Capture the cell that displays the provided text and extract its [x, y] central coordinate. 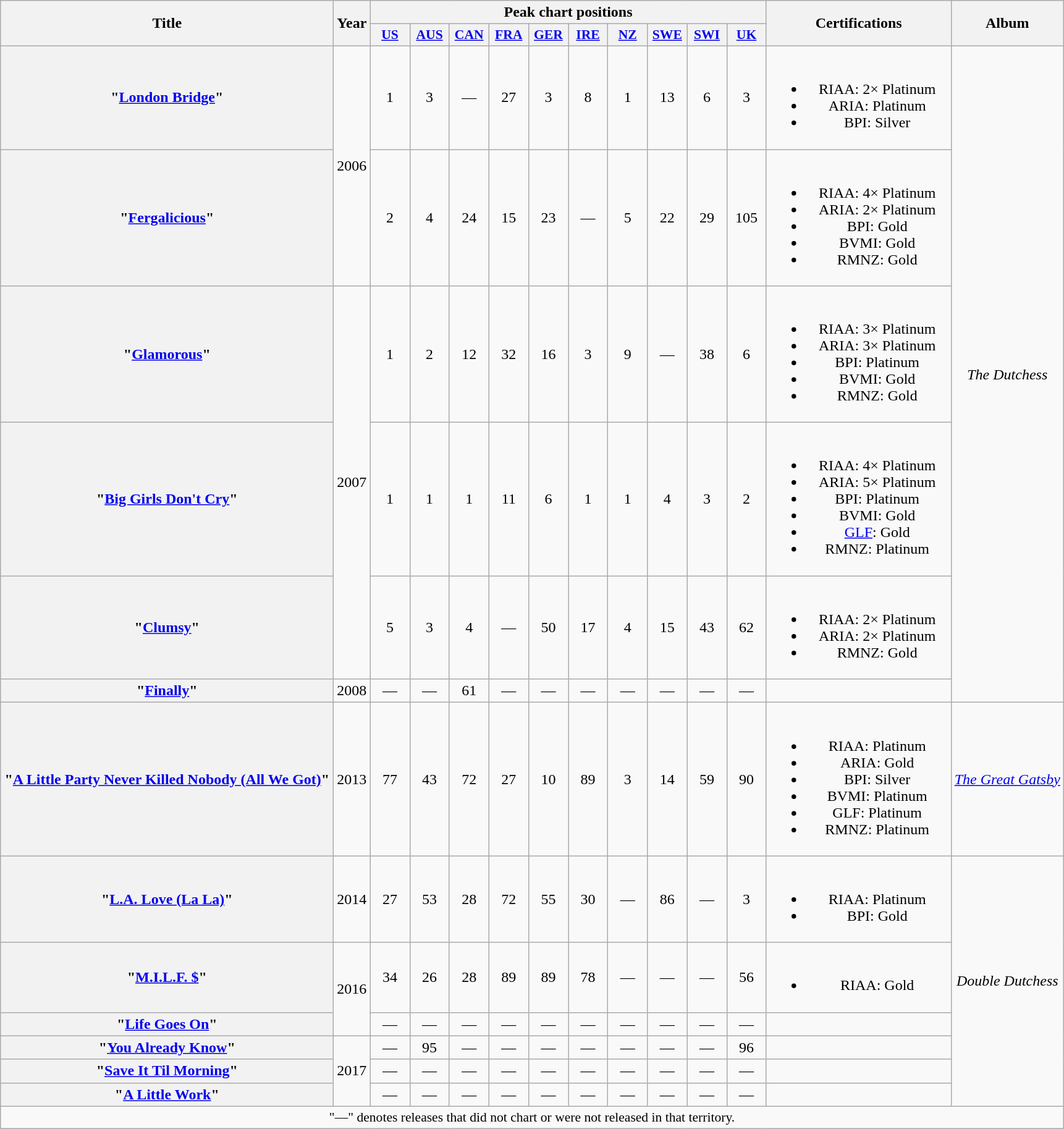
14 [667, 779]
22 [667, 218]
12 [469, 355]
RIAA: PlatinumBPI: Gold [859, 899]
30 [588, 899]
24 [469, 218]
2017 [352, 1071]
11 [509, 499]
38 [707, 355]
56 [746, 978]
"London Bridge" [167, 98]
55 [548, 899]
90 [746, 779]
RIAA: 4× PlatinumARIA: 2× PlatinumBPI: GoldBVMI: GoldRMNZ: Gold [859, 218]
Title [167, 23]
"You Already Know" [167, 1047]
29 [707, 218]
16 [548, 355]
9 [628, 355]
2014 [352, 899]
8 [588, 98]
50 [548, 628]
"Finally" [167, 691]
78 [588, 978]
"A Little Party Never Killed Nobody (All We Got)" [167, 779]
96 [746, 1047]
"Big Girls Don't Cry" [167, 499]
"Save It Til Morning" [167, 1071]
2006 [352, 166]
59 [707, 779]
53 [429, 899]
FRA [509, 35]
AUS [429, 35]
2016 [352, 989]
Album [1007, 23]
RIAA: Gold [859, 978]
Peak chart positions [568, 12]
105 [746, 218]
RIAA: PlatinumARIA: GoldBPI: SilverBVMI: PlatinumGLF: PlatinumRMNZ: Platinum [859, 779]
26 [429, 978]
Certifications [859, 23]
CAN [469, 35]
"Glamorous" [167, 355]
"A Little Work" [167, 1094]
17 [588, 628]
"M.I.L.F. $" [167, 978]
SWI [707, 35]
Year [352, 23]
SWE [667, 35]
62 [746, 628]
RIAA: 4× PlatinumARIA: 5× PlatinumBPI: PlatinumBVMI: GoldGLF: GoldRMNZ: Platinum [859, 499]
"Clumsy" [167, 628]
The Great Gatsby [1007, 779]
86 [667, 899]
"Life Goes On" [167, 1024]
"Fergalicious" [167, 218]
RIAA: 2× PlatinumARIA: 2× PlatinumRMNZ: Gold [859, 628]
95 [429, 1047]
23 [548, 218]
2007 [352, 483]
The Dutchess [1007, 374]
IRE [588, 35]
61 [469, 691]
77 [390, 779]
NZ [628, 35]
UK [746, 35]
13 [667, 98]
"L.A. Love (La La)" [167, 899]
GER [548, 35]
"—" denotes releases that did not chart or were not released in that territory. [533, 1117]
2008 [352, 691]
10 [548, 779]
Double Dutchess [1007, 981]
US [390, 35]
2013 [352, 779]
32 [509, 355]
34 [390, 978]
RIAA: 3× PlatinumARIA: 3× PlatinumBPI: PlatinumBVMI: GoldRMNZ: Gold [859, 355]
RIAA: 2× PlatinumARIA: PlatinumBPI: Silver [859, 98]
